Return the (x, y) coordinate for the center point of the cell that contains the specified text.  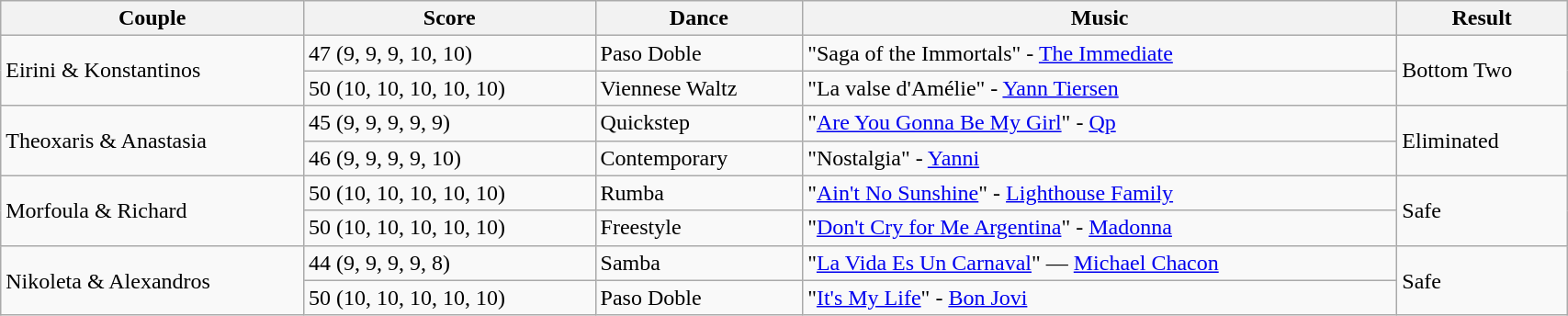
"It's My Life" - Bon Jovi (1100, 298)
Contemporary (699, 158)
"Don't Cry for Me Argentina" - Madonna (1100, 228)
"Ain't No Sunshine" - Lighthouse Family (1100, 193)
Music (1100, 18)
Couple (152, 18)
Eirini & Konstantinos (152, 71)
45 (9, 9, 9, 9, 9) (449, 123)
"Are You Gonna Be My Girl" - Qp (1100, 123)
44 (9, 9, 9, 9, 8) (449, 263)
Nikoleta & Alexandros (152, 280)
Samba (699, 263)
Bottom Two (1483, 71)
Theoxaris & Anastasia (152, 141)
"Saga of the Immortals" - The Immediate (1100, 53)
Freestyle (699, 228)
Result (1483, 18)
46 (9, 9, 9, 9, 10) (449, 158)
"La Vida Es Un Carnaval" — Michael Chacon (1100, 263)
Rumba (699, 193)
Eliminated (1483, 141)
47 (9, 9, 9, 10, 10) (449, 53)
"La valse d'Amélie" - Yann Tiersen (1100, 88)
Morfoula & Richard (152, 210)
Viennese Waltz (699, 88)
Score (449, 18)
"Nostalgia" - Yanni (1100, 158)
Quickstep (699, 123)
Dance (699, 18)
